Extract the (x, y) coordinate from the center of the cell holding the provided text.  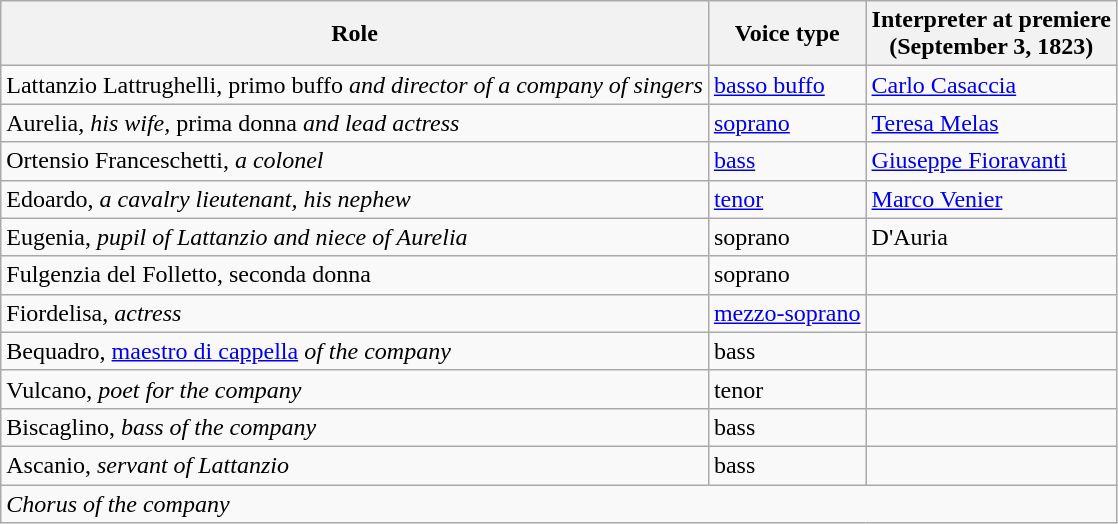
Teresa Melas (992, 123)
Role (355, 34)
Bequadro, maestro di cappella of the company (355, 351)
Ortensio Franceschetti, a colonel (355, 161)
Interpreter at premiere(September 3, 1823) (992, 34)
D'Auria (992, 237)
mezzo-soprano (787, 313)
basso buffo (787, 85)
Fiordelisa, actress (355, 313)
Marco Venier (992, 199)
Fulgenzia del Folletto, seconda donna (355, 275)
Aurelia, his wife, prima donna and lead actress (355, 123)
Chorus of the company (559, 503)
Carlo Casaccia (992, 85)
Giuseppe Fioravanti (992, 161)
Vulcano, poet for the company (355, 389)
Biscaglino, bass of the company (355, 427)
Eugenia, pupil of Lattanzio and niece of Aurelia (355, 237)
Lattanzio Lattrughelli, primo buffo and director of a company of singers (355, 85)
Voice type (787, 34)
Edoardo, a cavalry lieutenant, his nephew (355, 199)
Ascanio, servant of Lattanzio (355, 465)
